Output the [X, Y] coordinate of the center of the cell containing the given text.  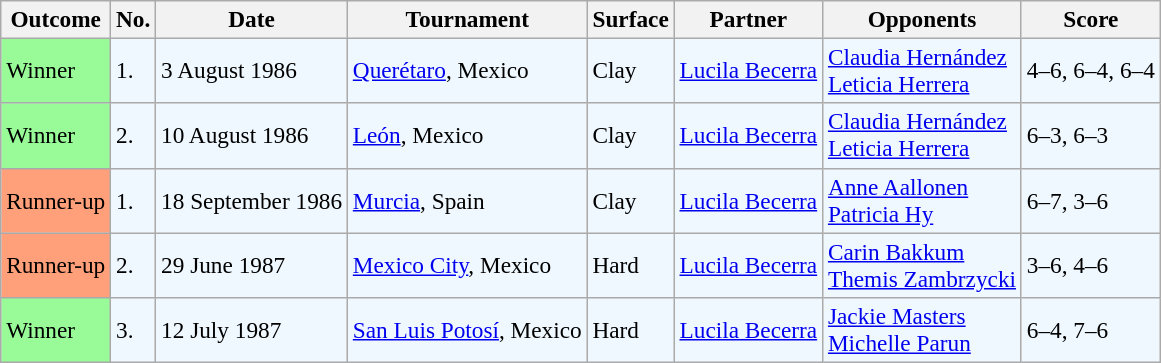
12 July 1987 [252, 330]
18 September 1986 [252, 200]
Mexico City, Mexico [467, 264]
Querétaro, Mexico [467, 70]
Tournament [467, 19]
Surface [630, 19]
Opponents [922, 19]
3–6, 4–6 [1090, 264]
Score [1090, 19]
6–7, 3–6 [1090, 200]
No. [134, 19]
Murcia, Spain [467, 200]
Jackie Masters Michelle Parun [922, 330]
Carin Bakkum Themis Zambrzycki [922, 264]
6–4, 7–6 [1090, 330]
San Luis Potosí, Mexico [467, 330]
4–6, 6–4, 6–4 [1090, 70]
Outcome [56, 19]
Partner [748, 19]
Anne Aallonen Patricia Hy [922, 200]
29 June 1987 [252, 264]
Date [252, 19]
3. [134, 330]
3 August 1986 [252, 70]
10 August 1986 [252, 136]
León, Mexico [467, 136]
6–3, 6–3 [1090, 136]
